Capture the cell that displays the provided text and extract its (x, y) central coordinate. 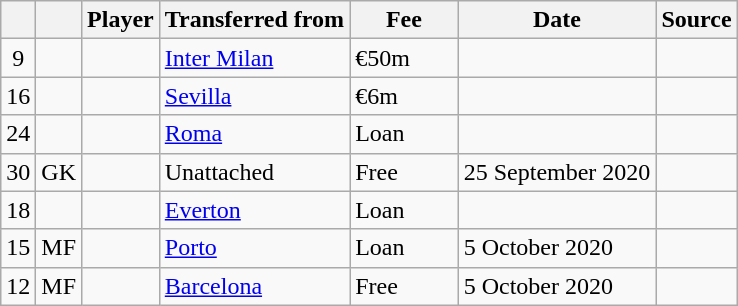
30 (18, 172)
Barcelona (254, 286)
GK (59, 172)
Date (557, 20)
Roma (254, 134)
12 (18, 286)
Everton (254, 210)
Fee (404, 20)
24 (18, 134)
Transferred from (254, 20)
Unattached (254, 172)
15 (18, 248)
16 (18, 96)
18 (18, 210)
€50m (404, 58)
Source (696, 20)
25 September 2020 (557, 172)
Inter Milan (254, 58)
€6m (404, 96)
Player (121, 20)
9 (18, 58)
Sevilla (254, 96)
Porto (254, 248)
